Capture the cell that displays the provided text and extract its (X, Y) central coordinate. 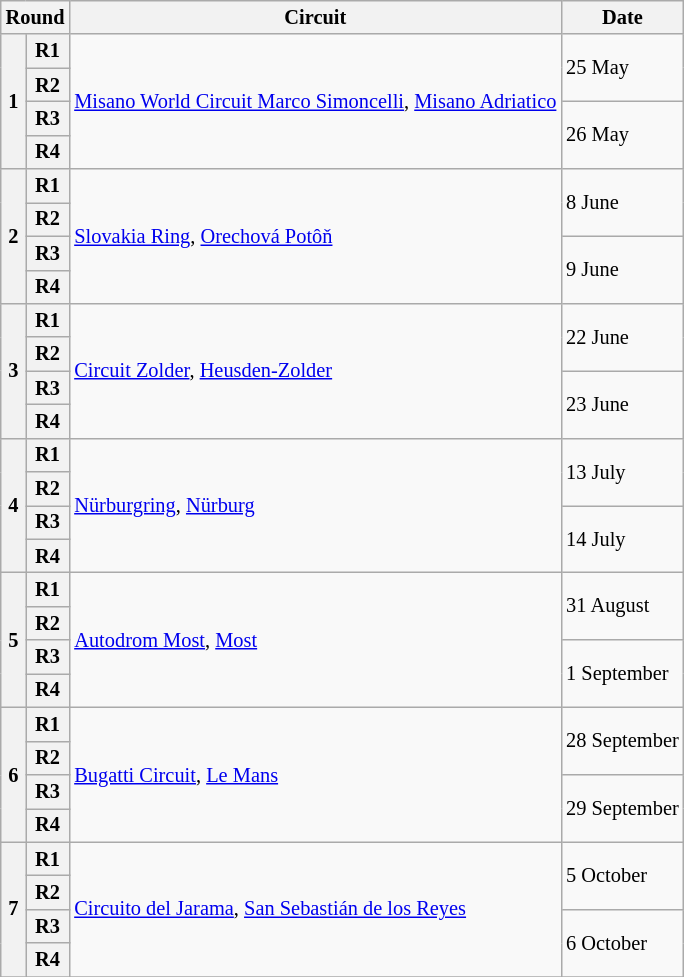
Circuit Zolder, Heusden-Zolder (315, 370)
Autodrom Most, Most (315, 640)
Misano World Circuit Marco Simoncelli, Misano Adriatico (315, 102)
1 (14, 102)
1 September (622, 674)
28 September (622, 740)
8 June (622, 202)
Round (36, 17)
13 July (622, 472)
14 July (622, 538)
Bugatti Circuit, Le Mans (315, 774)
29 September (622, 808)
23 June (622, 404)
Date (622, 17)
Nürburgring, Nürburg (315, 506)
6 October (622, 942)
5 (14, 640)
6 (14, 774)
9 June (622, 270)
22 June (622, 336)
Slovakia Ring, Orechová Potôň (315, 236)
5 October (622, 876)
7 (14, 910)
3 (14, 370)
Circuito del Jarama, San Sebastián de los Reyes (315, 910)
Circuit (315, 17)
4 (14, 506)
31 August (622, 606)
2 (14, 236)
26 May (622, 134)
25 May (622, 68)
